Determine the (X, Y) coordinate at the center of the cell enclosing the given text.  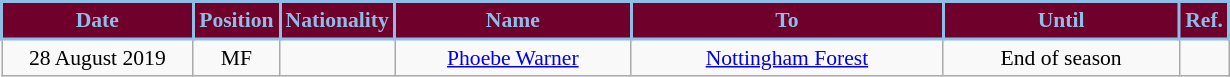
Ref. (1204, 20)
Nottingham Forest (787, 57)
End of season (1062, 57)
28 August 2019 (98, 57)
Nationality (338, 20)
Name (514, 20)
Phoebe Warner (514, 57)
MF (236, 57)
To (787, 20)
Position (236, 20)
Date (98, 20)
Until (1062, 20)
